For the text-containing cell, return its midpoint in [X, Y] coordinate format. 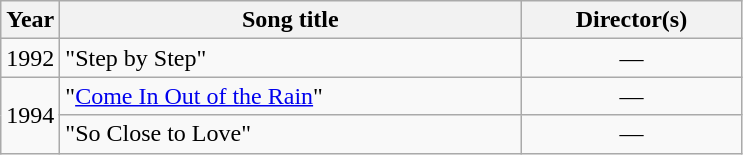
"Step by Step" [290, 58]
Year [30, 20]
Song title [290, 20]
1994 [30, 115]
"So Close to Love" [290, 134]
"Come In Out of the Rain" [290, 96]
Director(s) [632, 20]
1992 [30, 58]
